Extract the (x, y) coordinate from the center of the cell holding the provided text.  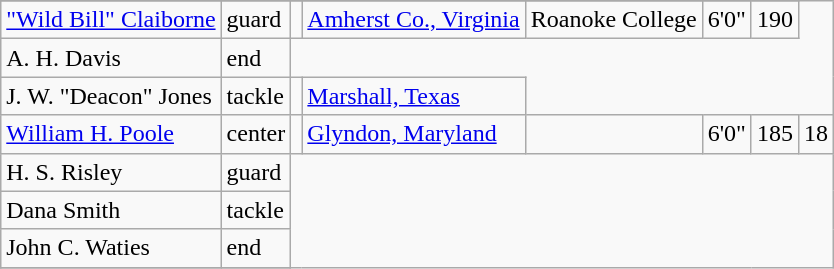
Glyndon, Maryland (414, 134)
Amherst Co., Virginia (414, 20)
J. W. "Deacon" Jones (111, 96)
Dana Smith (111, 210)
A. H. Davis (111, 58)
Marshall, Texas (414, 96)
18 (816, 134)
Roanoke College (614, 20)
"Wild Bill" Claiborne (111, 20)
185 (774, 134)
center (256, 134)
William H. Poole (111, 134)
190 (774, 20)
John C. Waties (111, 248)
H. S. Risley (111, 172)
